Extract the [X, Y] coordinate from the center of the cell holding the provided text.  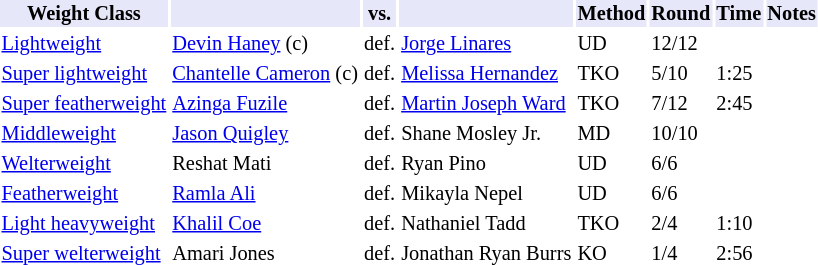
Super featherweight [84, 104]
Ryan Pino [486, 164]
Devin Haney (c) [266, 44]
Middleweight [84, 134]
2/4 [681, 224]
Weight Class [84, 14]
Ramla Ali [266, 194]
1:10 [739, 224]
Notes [792, 14]
Reshat Mati [266, 164]
MD [612, 134]
Method [612, 14]
Light heavyweight [84, 224]
Khalil Coe [266, 224]
1:25 [739, 74]
Super lightweight [84, 74]
10/10 [681, 134]
Round [681, 14]
vs. [380, 14]
Welterweight [84, 164]
Time [739, 14]
Martin Joseph Ward [486, 104]
Mikayla Nepel [486, 194]
2:45 [739, 104]
Shane Mosley Jr. [486, 134]
Lightweight [84, 44]
Chantelle Cameron (c) [266, 74]
12/12 [681, 44]
Nathaniel Tadd [486, 224]
Jorge Linares [486, 44]
Azinga Fuzile [266, 104]
7/12 [681, 104]
Jason Quigley [266, 134]
Featherweight [84, 194]
5/10 [681, 74]
Melissa Hernandez [486, 74]
